Identify which cell holds the provided text, then report its [x, y] central coordinate. 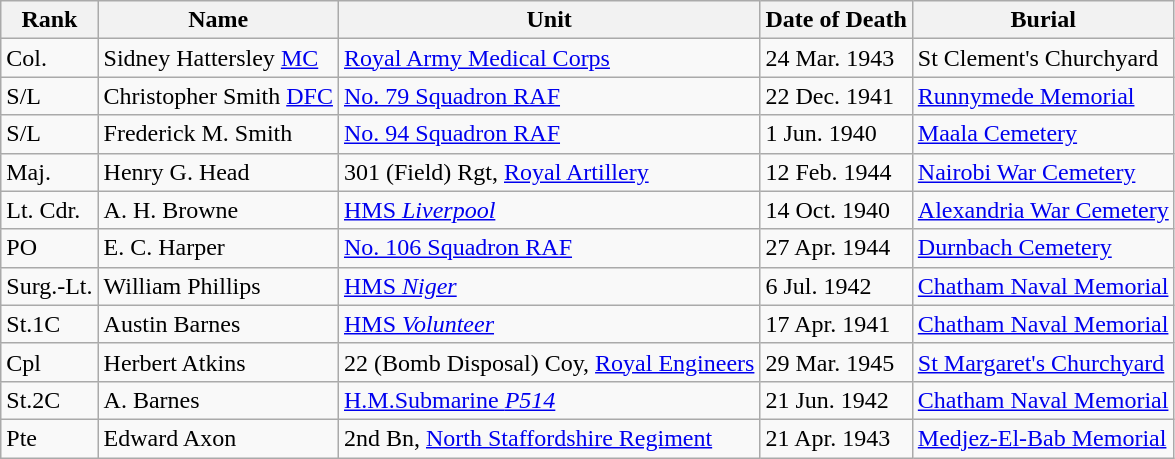
Durnbach Cemetery [1043, 248]
Unit [548, 20]
William Phillips [218, 286]
HMS Niger [548, 286]
12 Feb. 1944 [836, 172]
Burial [1043, 20]
Frederick M. Smith [218, 134]
6 Jul. 1942 [836, 286]
17 Apr. 1941 [836, 324]
No. 79 Squadron RAF [548, 96]
2nd Bn, North Staffordshire Regiment [548, 438]
Christopher Smith DFC [218, 96]
Pte [50, 438]
Rank [50, 20]
22 Dec. 1941 [836, 96]
H.M.Submarine P514 [548, 400]
Herbert Atkins [218, 362]
24 Mar. 1943 [836, 58]
301 (Field) Rgt, Royal Artillery [548, 172]
22 (Bomb Disposal) Coy, Royal Engineers [548, 362]
No. 106 Squadron RAF [548, 248]
Edward Axon [218, 438]
Nairobi War Cemetery [1043, 172]
Surg.-Lt. [50, 286]
HMS Volunteer [548, 324]
27 Apr. 1944 [836, 248]
14 Oct. 1940 [836, 210]
Sidney Hattersley MC [218, 58]
Austin Barnes [218, 324]
Runnymede Memorial [1043, 96]
Royal Army Medical Corps [548, 58]
Medjez-El-Bab Memorial [1043, 438]
A. H. Browne [218, 210]
HMS Liverpool [548, 210]
Date of Death [836, 20]
21 Apr. 1943 [836, 438]
St.1C [50, 324]
Cpl [50, 362]
Maala Cemetery [1043, 134]
Col. [50, 58]
Alexandria War Cemetery [1043, 210]
No. 94 Squadron RAF [548, 134]
1 Jun. 1940 [836, 134]
Lt. Cdr. [50, 210]
PO [50, 248]
Name [218, 20]
E. C. Harper [218, 248]
St.2C [50, 400]
21 Jun. 1942 [836, 400]
Maj. [50, 172]
29 Mar. 1945 [836, 362]
St Clement's Churchyard [1043, 58]
Henry G. Head [218, 172]
A. Barnes [218, 400]
St Margaret's Churchyard [1043, 362]
